From the cell containing the given text, extract its center point as [X, Y] coordinate. 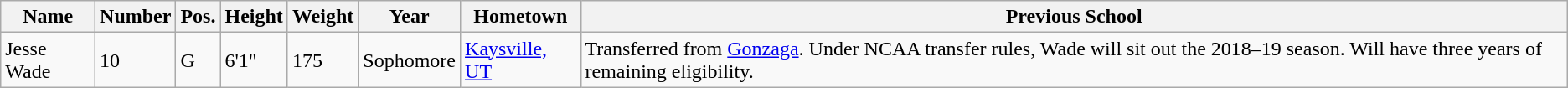
10 [136, 60]
Jesse Wade [49, 60]
G [198, 60]
Number [136, 17]
Transferred from Gonzaga. Under NCAA transfer rules, Wade will sit out the 2018–19 season. Will have three years of remaining eligibility. [1074, 60]
Previous School [1074, 17]
6'1" [254, 60]
Pos. [198, 17]
Sophomore [410, 60]
Weight [322, 17]
175 [322, 60]
Hometown [521, 17]
Name [49, 17]
Height [254, 17]
Kaysville, UT [521, 60]
Year [410, 17]
